Pinpoint the cell where the given text exists, returning its (x, y) midpoint coordinate. 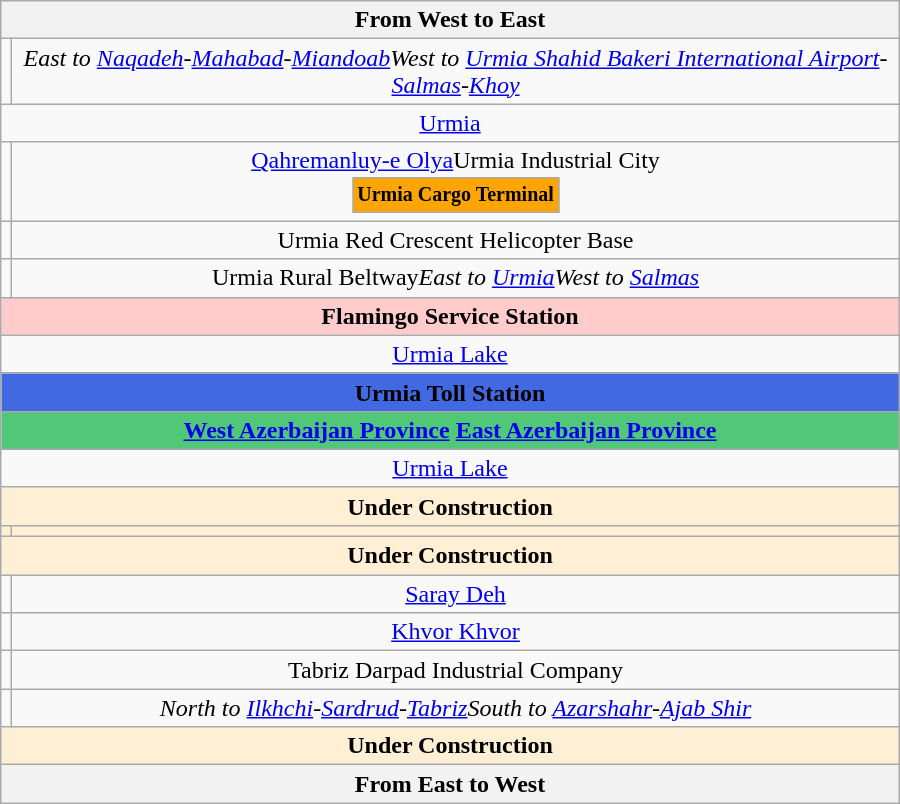
Saray Deh (456, 594)
From West to East (450, 20)
East to Naqadeh-Mahabad-MiandoabWest to Urmia Shahid Bakeri International Airport-Salmas-Khoy (456, 72)
From East to West (450, 784)
Urmia (450, 123)
Urmia Rural BeltwayEast to UrmiaWest to Salmas (456, 278)
Qahremanluy-e OlyaUrmia Industrial City Urmia Cargo Terminal (456, 182)
North to Ilkhchi-Sardrud-TabrizSouth to Azarshahr-Ajab Shir (456, 708)
Urmia Toll Station (450, 392)
Urmia Cargo Terminal (456, 194)
Flamingo Service Station (450, 316)
Tabriz Darpad Industrial Company (456, 670)
Urmia Red Crescent Helicopter Base (456, 240)
Khvor Khvor (456, 632)
West Azerbaijan Province East Azerbaijan Province (450, 430)
